Provide the [X, Y] coordinate of the cell's center where the given text is located.  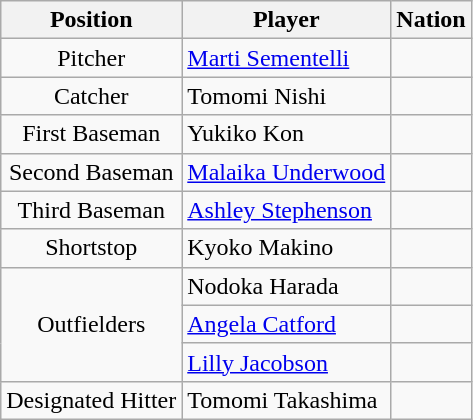
Malaika Underwood [286, 172]
Kyoko Makino [286, 248]
Position [92, 20]
Lilly Jacobson [286, 362]
Pitcher [92, 58]
Marti Sementelli [286, 58]
Second Baseman [92, 172]
Outfielders [92, 324]
Catcher [92, 96]
Angela Catford [286, 324]
Yukiko Kon [286, 134]
Shortstop [92, 248]
First Baseman [92, 134]
Ashley Stephenson [286, 210]
Tomomi Nishi [286, 96]
Player [286, 20]
Nodoka Harada [286, 286]
Nation [431, 20]
Designated Hitter [92, 400]
Tomomi Takashima [286, 400]
Third Baseman [92, 210]
